Return the (X, Y) coordinate for the center point of the cell that contains the specified text.  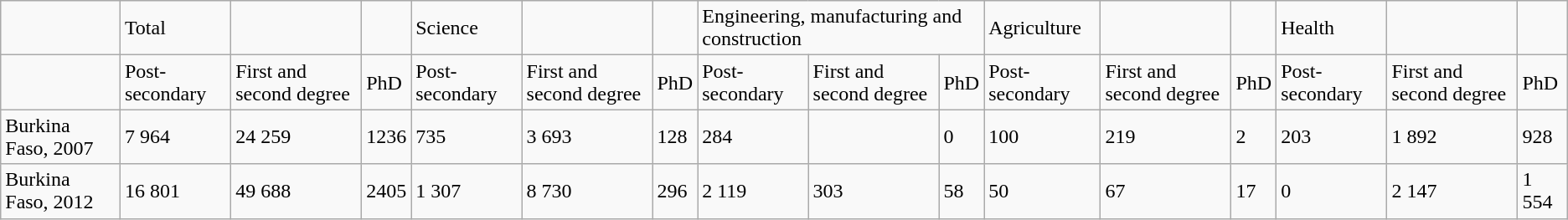
2 119 (753, 191)
2 147 (1452, 191)
128 (675, 137)
100 (1042, 137)
3 693 (587, 137)
Engineering, manufacturing and construction (841, 28)
2405 (387, 191)
Agriculture (1042, 28)
928 (1543, 137)
284 (753, 137)
50 (1042, 191)
2 (1254, 137)
1236 (387, 137)
58 (962, 191)
49 688 (297, 191)
303 (874, 191)
219 (1166, 137)
17 (1254, 191)
8 730 (587, 191)
Burkina Faso, 2007 (60, 137)
1 554 (1543, 191)
1 892 (1452, 137)
16 801 (175, 191)
67 (1166, 191)
Health (1332, 28)
296 (675, 191)
24 259 (297, 137)
Science (467, 28)
203 (1332, 137)
Burkina Faso, 2012 (60, 191)
735 (467, 137)
1 307 (467, 191)
Total (175, 28)
7 964 (175, 137)
